Detect which cell encompasses the target text, then output its (x, y) center coordinate. 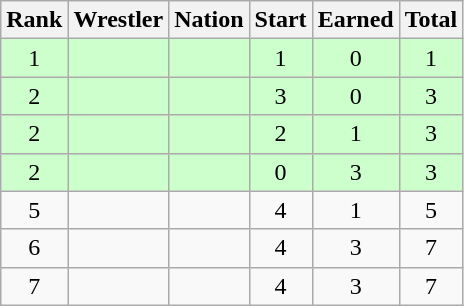
Start (280, 20)
Total (431, 20)
Rank (34, 20)
Earned (356, 20)
Nation (209, 20)
Wrestler (118, 20)
6 (34, 248)
